For the text-containing cell, return its midpoint in (X, Y) coordinate format. 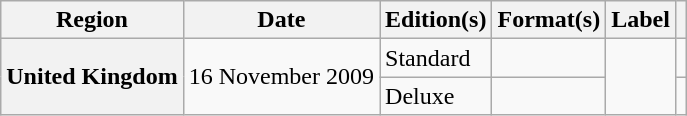
Label (641, 20)
Region (92, 20)
Deluxe (436, 96)
United Kingdom (92, 77)
16 November 2009 (281, 77)
Format(s) (549, 20)
Date (281, 20)
Edition(s) (436, 20)
Standard (436, 58)
